Detect which cell encompasses the target text, then output its [X, Y] center coordinate. 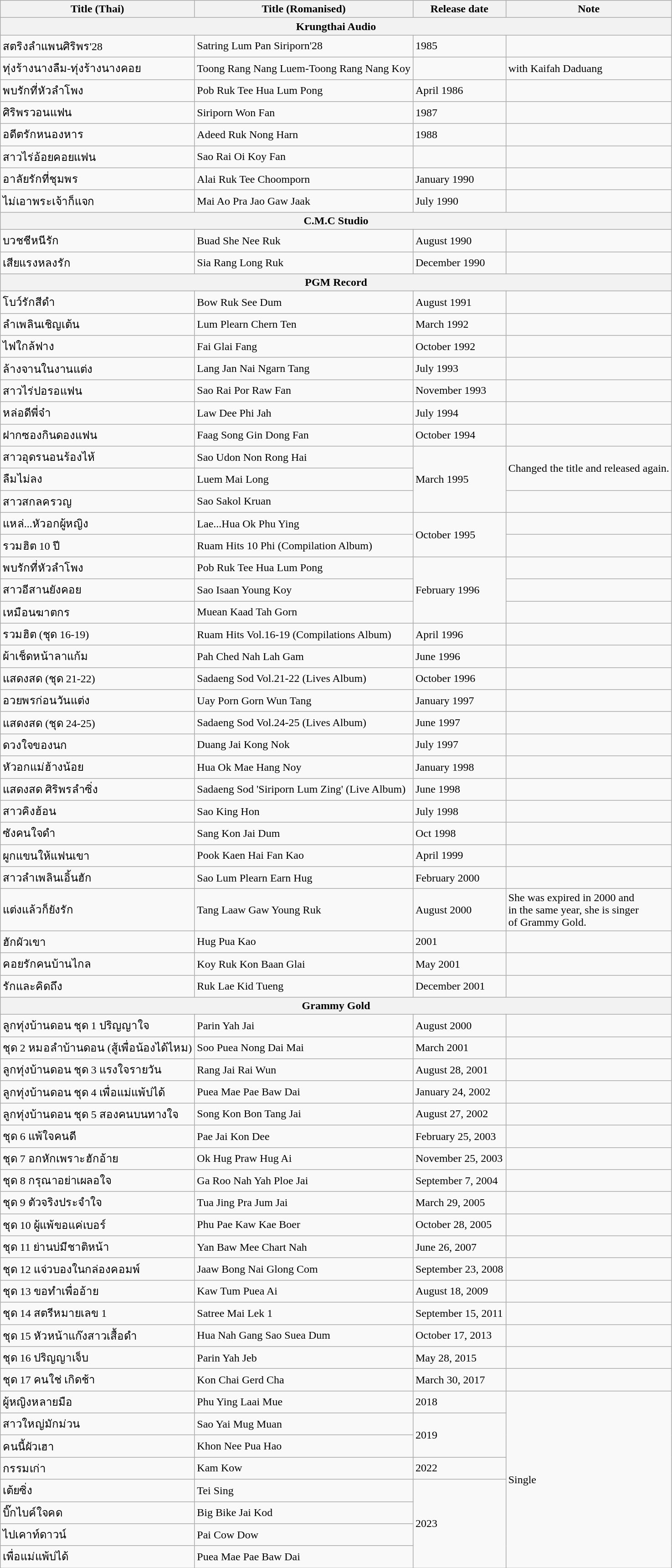
Sang Kon Jai Dum [304, 833]
Krungthai Audio [336, 26]
1987 [459, 113]
Bow Ruk See Dum [304, 303]
August 27, 2002 [459, 1114]
Hua Nah Gang Sao Suea Dum [304, 1336]
ผ้าเช็ดหน้าลาแก้ม [97, 656]
January 1998 [459, 767]
Khon Nee Pua Hao [304, 1446]
Alai Ruk Tee Choomporn [304, 179]
PGM Record [336, 283]
อาลัยรักที่ชุมพร [97, 179]
ไม่เอาพระเจ้าก็แจก [97, 201]
Phu Ying Laai Mue [304, 1402]
Tua Jing Pra Jum Jai [304, 1202]
May 28, 2015 [459, 1357]
March 1995 [459, 480]
Ruam Hits 10 Phi (Compilation Album) [304, 546]
Sao Udon Non Rong Hai [304, 458]
Kon Chai Gerd Cha [304, 1380]
Koy Ruk Kon Baan Glai [304, 964]
2019 [459, 1435]
Parin Yah Jai [304, 1026]
July 1998 [459, 811]
July 1990 [459, 201]
July 1997 [459, 745]
สาวลำเพลินเอิ้นฮัก [97, 878]
ศิริพรวอนแฟน [97, 113]
Uay Porn Gorn Wun Tang [304, 701]
July 1993 [459, 368]
Phu Pae Kaw Kae Boer [304, 1225]
2018 [459, 1402]
Note [589, 9]
October 17, 2013 [459, 1336]
แสดงสด (ชุด 21-22) [97, 678]
ชุด 7 อกหักเพราะฮักอ้าย [97, 1159]
ลูกทุ่งบ้านดอน ชุด 1 ปริญญาใจ [97, 1026]
1985 [459, 46]
สาวคิงฮ้อน [97, 811]
เพื่อแม่แพ้บ่ได้ [97, 1557]
ฮักผัวเขา [97, 942]
Sao Isaan Young Koy [304, 590]
หล่อดีพี่จ๋า [97, 413]
June 1998 [459, 789]
เสียแรงหลงรัก [97, 263]
October 1992 [459, 346]
October 1994 [459, 435]
March 29, 2005 [459, 1202]
Sao Rai Oi Koy Fan [304, 157]
She was expired in 2000 andin the same year, she is singerof Grammy Gold. [589, 910]
Faag Song Gin Dong Fan [304, 435]
May 2001 [459, 964]
Ruam Hits Vol.16-19 (Compilations Album) [304, 634]
ชุด 15 หัวหน้าแก๊งสาวเสื้อดำ [97, 1336]
C.M.C Studio [336, 221]
Law Dee Phi Jah [304, 413]
Ok Hug Praw Hug Ai [304, 1159]
ลำเพลินเชิญเต้น [97, 325]
Lae...Hua Ok Phu Ying [304, 523]
ชุด 16 ปริญญาเจ็บ [97, 1357]
Kam Kow [304, 1469]
Pae Jai Kon Dee [304, 1136]
Changed the title and released again. [589, 469]
August 1991 [459, 303]
April 1996 [459, 634]
หัวอกแม่ฮ้างน้อย [97, 767]
April 1999 [459, 856]
November 25, 2003 [459, 1159]
March 30, 2017 [459, 1380]
บิ๊กไบค์ใจคด [97, 1512]
September 23, 2008 [459, 1269]
November 1993 [459, 391]
Oct 1998 [459, 833]
แสดงสด ศิริพรลำซิ่ง [97, 789]
February 2000 [459, 878]
Tei Sing [304, 1491]
Jaaw Bong Nai Glong Com [304, 1269]
ชุด 6 แพ้ใจคนดี [97, 1136]
Sao King Hon [304, 811]
ลืมไม่ลง [97, 480]
Lang Jan Nai Ngarn Tang [304, 368]
October 28, 2005 [459, 1225]
August 18, 2009 [459, 1291]
ไฟใกล้ฟาง [97, 346]
January 24, 2002 [459, 1092]
January 1997 [459, 701]
Buad She Nee Ruk [304, 241]
March 1992 [459, 325]
September 15, 2011 [459, 1314]
Fai Glai Fang [304, 346]
ลูกทุ่งบ้านดอน ชุด 5 สองคนบนทางใจ [97, 1114]
ชุด 17 คนใช่ เกิดช้า [97, 1380]
Song Kon Bon Tang Jai [304, 1114]
Yan Baw Mee Chart Nah [304, 1247]
ล้างจานในงานแต่ง [97, 368]
สาวอีสานยังคอย [97, 590]
Soo Puea Nong Dai Mai [304, 1047]
Pai Cow Dow [304, 1535]
February 1996 [459, 590]
กรรมเก่า [97, 1469]
สาวอุดรนอนร้องไห้ [97, 458]
Hua Ok Mae Hang Noy [304, 767]
ไปเคาท์ดาวน์ [97, 1535]
Sadaeng Sod 'Siriporn Lum Zing' (Live Album) [304, 789]
Sadaeng Sod Vol.21-22 (Lives Album) [304, 678]
แหล่...หัวอกผู้หญิง [97, 523]
Sao Rai Por Raw Fan [304, 391]
เต้ยซิ่ง [97, 1491]
Luem Mai Long [304, 480]
April 1986 [459, 90]
Toong Rang Nang Luem-Toong Rang Nang Koy [304, 68]
Kaw Tum Puea Ai [304, 1291]
Satring Lum Pan Siriporn'28 [304, 46]
สาวสกลครวญ [97, 501]
Title (Thai) [97, 9]
แต่งแล้วก็ยังรัก [97, 910]
Sao Yai Mug Muan [304, 1424]
August 1990 [459, 241]
ชุด 10 ผู้แพ้ขอแค่เบอร์ [97, 1225]
ชุด 8 กรุณาอย่าเผลอใจ [97, 1181]
July 1994 [459, 413]
ชุด 14 สตรีหมายเลข 1 [97, 1314]
Adeed Ruk Nong Harn [304, 135]
ชุด 13 ขอทำเพื่ออ้าย [97, 1291]
ฝากซองกินดองแฟน [97, 435]
สาวไร่ปอรอแฟน [97, 391]
ลูกทุ่งบ้านดอน ชุด 3 แรงใจรายวัน [97, 1070]
1988 [459, 135]
Sadaeng Sod Vol.24-25 (Lives Album) [304, 723]
ซังคนใจดำ [97, 833]
ทุ่งร้างนางลืม-ทุ่งร้างนางคอย [97, 68]
Pook Kaen Hai Fan Kao [304, 856]
ผู้หญิงหลายมือ [97, 1402]
อวยพรก่อนวันแต่ง [97, 701]
คนนี้ผัวเฮา [97, 1446]
Rang Jai Rai Wun [304, 1070]
October 1995 [459, 534]
December 1990 [459, 263]
Pah Ched Nah Lah Gam [304, 656]
March 2001 [459, 1047]
Sao Lum Plearn Earn Hug [304, 878]
ชุด 12 แจ่วบองในกล่องคอมพ์ [97, 1269]
Big Bike Jai Kod [304, 1512]
January 1990 [459, 179]
สตริงลำแพนศิริพร'28 [97, 46]
รวมฮิต 10 ปี [97, 546]
September 7, 2004 [459, 1181]
คอยรักคนบ้านไกล [97, 964]
Parin Yah Jeb [304, 1357]
แสดงสด (ชุด 24-25) [97, 723]
October 1996 [459, 678]
ลูกทุ่งบ้านดอน ชุด 4 เพื่อแม่แพ้บ่ได้ [97, 1092]
with Kaifah Daduang [589, 68]
Sia Rang Long Ruk [304, 263]
เหมือนฆาตกร [97, 612]
Release date [459, 9]
บวชชีหนีรัก [97, 241]
Lum Plearn Chern Ten [304, 325]
ชุด 11 ย่านบ่มีชาติหน้า [97, 1247]
Single [589, 1479]
Ga Roo Nah Yah Ploe Jai [304, 1181]
Mai Ao Pra Jao Gaw Jaak [304, 201]
รักและคิดถึง [97, 986]
Duang Jai Kong Nok [304, 745]
June 1996 [459, 656]
2001 [459, 942]
Sao Sakol Kruan [304, 501]
รวมฮิต (ชุด 16-19) [97, 634]
ชุด 2 หมอลำบ้านดอน (สู้เพื่อน้องได้ไหม) [97, 1047]
Siriporn Won Fan [304, 113]
2022 [459, 1469]
สาวไร่อ้อยคอยแฟน [97, 157]
Satree Mai Lek 1 [304, 1314]
โบว์รักสีดำ [97, 303]
December 2001 [459, 986]
Ruk Lae Kid Tueng [304, 986]
June 1997 [459, 723]
ผูกแขนให้แฟนเขา [97, 856]
2023 [459, 1523]
สาวใหญ่มักม่วน [97, 1424]
June 26, 2007 [459, 1247]
ชุด 9 ตัวจริงประจำใจ [97, 1202]
Muean Kaad Tah Gorn [304, 612]
Tang Laaw Gaw Young Ruk [304, 910]
February 25, 2003 [459, 1136]
Title (Romanised) [304, 9]
August 28, 2001 [459, 1070]
Grammy Gold [336, 1006]
อดีตรักหนองหาร [97, 135]
ดวงใจของนก [97, 745]
Hug Pua Kao [304, 942]
